Extract the (X, Y) coordinate from the center of the cell holding the provided text.  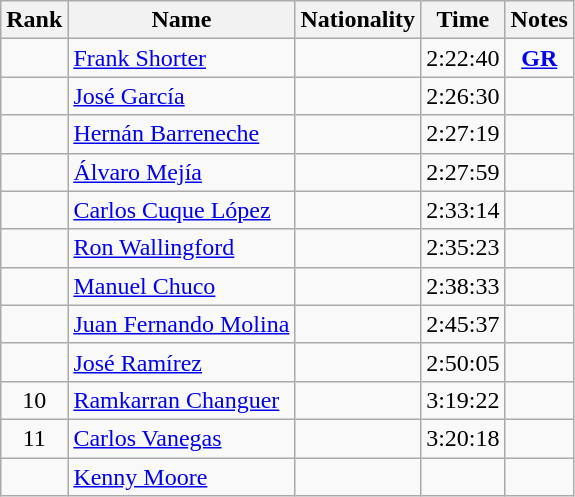
Ramkarran Changuer (182, 400)
Manuel Chuco (182, 286)
Notes (539, 20)
Carlos Cuque López (182, 210)
Juan Fernando Molina (182, 324)
2:33:14 (463, 210)
Carlos Vanegas (182, 438)
11 (34, 438)
2:45:37 (463, 324)
2:26:30 (463, 96)
3:20:18 (463, 438)
10 (34, 400)
2:27:19 (463, 134)
2:22:40 (463, 58)
2:35:23 (463, 248)
Nationality (358, 20)
Kenny Moore (182, 477)
2:50:05 (463, 362)
Frank Shorter (182, 58)
2:27:59 (463, 172)
José García (182, 96)
Name (182, 20)
Álvaro Mejía (182, 172)
Rank (34, 20)
José Ramírez (182, 362)
Hernán Barreneche (182, 134)
Time (463, 20)
Ron Wallingford (182, 248)
GR (539, 58)
2:38:33 (463, 286)
3:19:22 (463, 400)
